Search for the cell housing the specified text and yield its (X, Y) center coordinate. 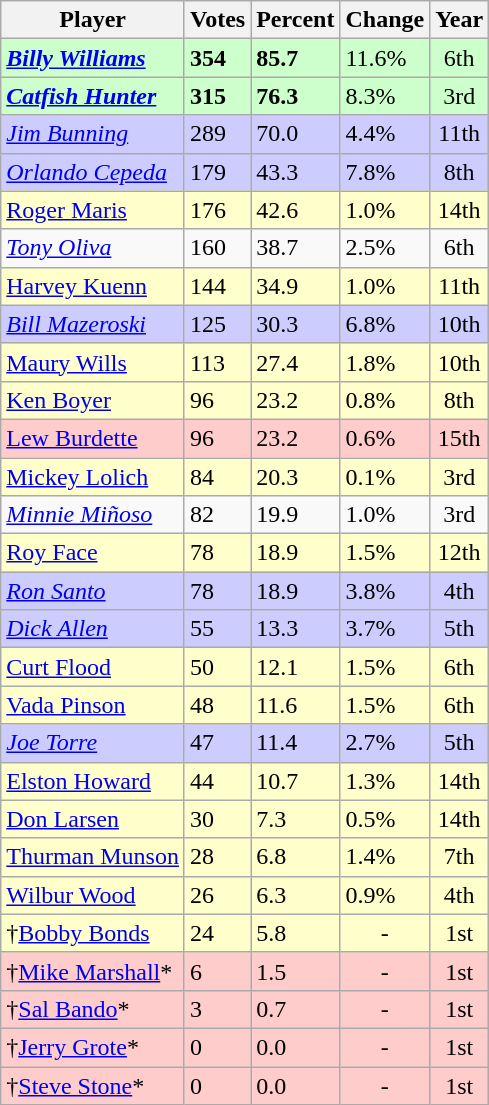
Mickey Lolich (93, 477)
50 (217, 667)
Catfish Hunter (93, 96)
42.6 (296, 210)
Tony Oliva (93, 248)
12.1 (296, 667)
Joe Torre (93, 743)
84 (217, 477)
19.9 (296, 515)
Player (93, 20)
1.4% (385, 857)
76.3 (296, 96)
20.3 (296, 477)
70.0 (296, 134)
354 (217, 58)
47 (217, 743)
179 (217, 172)
144 (217, 286)
†Jerry Grote* (93, 1047)
0.1% (385, 477)
289 (217, 134)
113 (217, 362)
3.7% (385, 629)
6.8% (385, 324)
24 (217, 933)
3 (217, 1009)
1.8% (385, 362)
Dick Allen (93, 629)
Year (460, 20)
Roy Face (93, 553)
48 (217, 705)
Orlando Cepeda (93, 172)
Vada Pinson (93, 705)
7.3 (296, 819)
Maury Wills (93, 362)
1.3% (385, 781)
Percent (296, 20)
160 (217, 248)
13.3 (296, 629)
55 (217, 629)
4.4% (385, 134)
Ron Santo (93, 591)
Harvey Kuenn (93, 286)
†Steve Stone* (93, 1085)
2.5% (385, 248)
85.7 (296, 58)
6 (217, 971)
Curt Flood (93, 667)
1.5 (296, 971)
3.8% (385, 591)
0.5% (385, 819)
8.3% (385, 96)
Wilbur Wood (93, 895)
44 (217, 781)
43.3 (296, 172)
30.3 (296, 324)
Jim Bunning (93, 134)
Change (385, 20)
Lew Burdette (93, 438)
26 (217, 895)
11.4 (296, 743)
125 (217, 324)
315 (217, 96)
30 (217, 819)
11.6% (385, 58)
6.8 (296, 857)
34.9 (296, 286)
28 (217, 857)
Billy Williams (93, 58)
Bill Mazeroski (93, 324)
†Bobby Bonds (93, 933)
Elston Howard (93, 781)
82 (217, 515)
Thurman Munson (93, 857)
6.3 (296, 895)
†Mike Marshall* (93, 971)
176 (217, 210)
27.4 (296, 362)
5.8 (296, 933)
11.6 (296, 705)
Minnie Miñoso (93, 515)
Don Larsen (93, 819)
7th (460, 857)
10.7 (296, 781)
2.7% (385, 743)
0.9% (385, 895)
Roger Maris (93, 210)
0.8% (385, 400)
38.7 (296, 248)
0.7 (296, 1009)
Ken Boyer (93, 400)
7.8% (385, 172)
15th (460, 438)
†Sal Bando* (93, 1009)
Votes (217, 20)
0.6% (385, 438)
12th (460, 553)
